Provide the [x, y] coordinate of the cell's center where the given text is located.  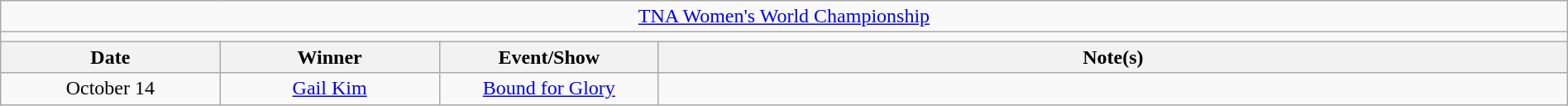
Event/Show [549, 57]
Winner [329, 57]
TNA Women's World Championship [784, 17]
Note(s) [1113, 57]
Bound for Glory [549, 89]
October 14 [111, 89]
Date [111, 57]
Gail Kim [329, 89]
